Determine the (X, Y) coordinate at the center of the cell enclosing the given text.  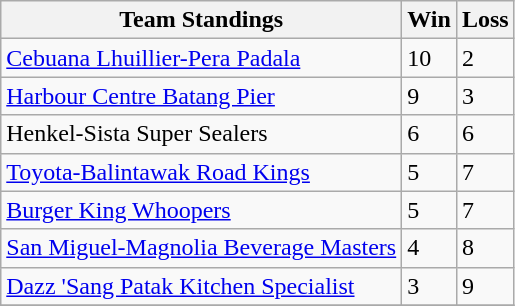
San Miguel-Magnolia Beverage Masters (202, 248)
Harbour Centre Batang Pier (202, 96)
Burger King Whoopers (202, 210)
Win (430, 20)
Loss (485, 20)
Team Standings (202, 20)
4 (430, 248)
2 (485, 58)
Cebuana Lhuillier-Pera Padala (202, 58)
Toyota-Balintawak Road Kings (202, 172)
8 (485, 248)
10 (430, 58)
Dazz 'Sang Patak Kitchen Specialist (202, 286)
Henkel-Sista Super Sealers (202, 134)
